Determine the (X, Y) coordinate at the center of the cell enclosing the given text.  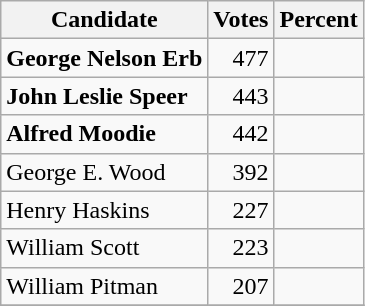
227 (241, 210)
George Nelson Erb (104, 58)
William Scott (104, 248)
Candidate (104, 20)
Percent (318, 20)
George E. Wood (104, 172)
477 (241, 58)
207 (241, 286)
Henry Haskins (104, 210)
392 (241, 172)
Votes (241, 20)
443 (241, 96)
William Pitman (104, 286)
442 (241, 134)
John Leslie Speer (104, 96)
Alfred Moodie (104, 134)
223 (241, 248)
